Scan for the cell matching the given text and deliver its [x, y] coordinate at center. 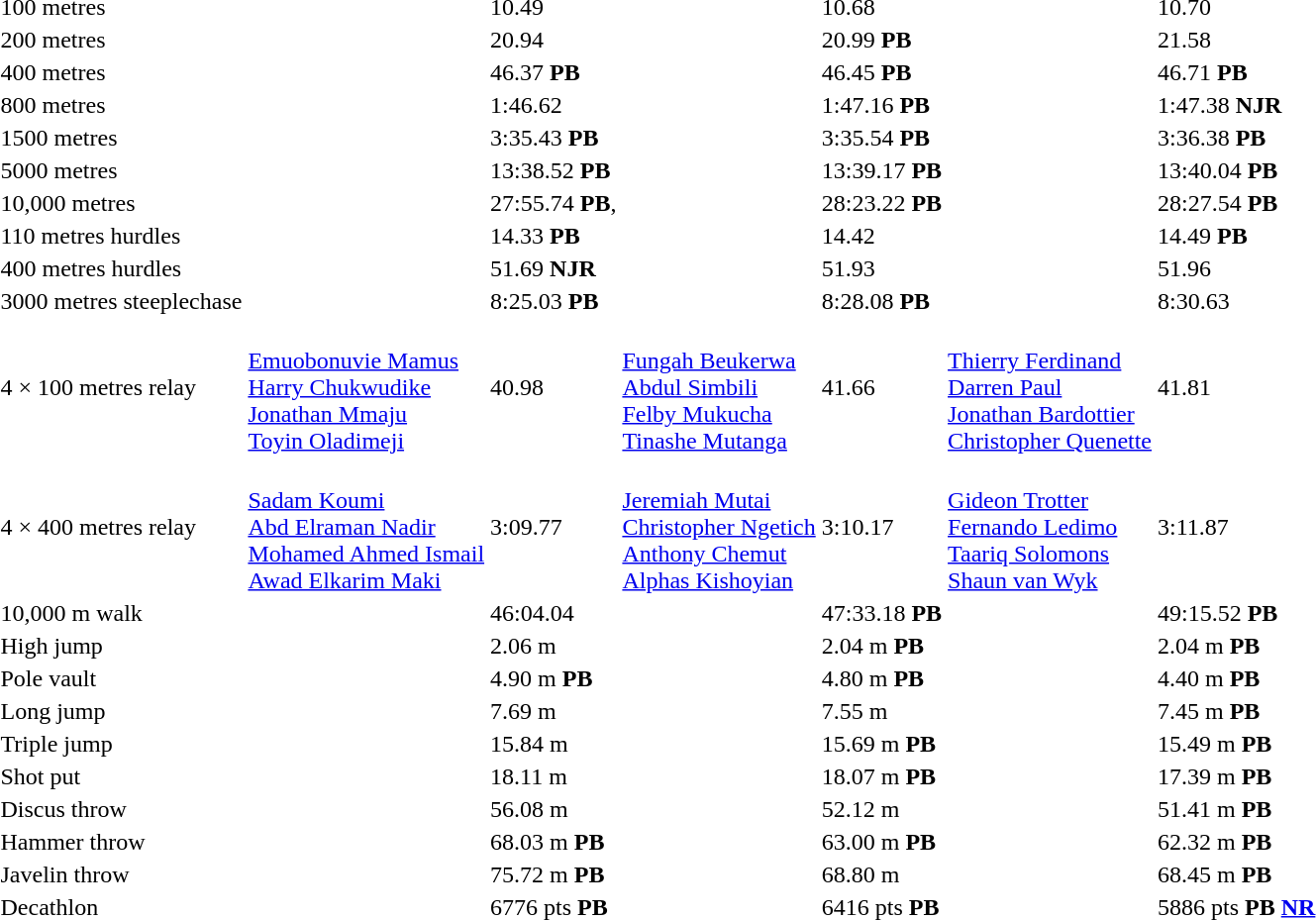
Gideon TrotterFernando LedimoTaariq SolomonsShaun van Wyk [1050, 527]
2.04 m PB [881, 646]
Jeremiah MutaiChristopher NgetichAnthony ChemutAlphas Kishoyian [719, 527]
2.06 m [554, 646]
18.07 m PB [881, 776]
15.69 m PB [881, 744]
27:55.74 PB, [554, 203]
46.37 PB [554, 72]
3:10.17 [881, 527]
51.69 NJR [554, 268]
68.80 m [881, 874]
7.69 m [554, 711]
63.00 m PB [881, 842]
4.90 m PB [554, 678]
75.72 m PB [554, 874]
51.93 [881, 268]
18.11 m [554, 776]
15.84 m [554, 744]
47:33.18 PB [881, 613]
8:25.03 PB [554, 301]
Thierry FerdinandDarren PaulJonathan BardottierChristopher Quenette [1050, 387]
3:09.77 [554, 527]
1:47.16 PB [881, 105]
Fungah BeukerwaAbdul SimbiliFelby MukuchaTinashe Mutanga [719, 387]
3:35.54 PB [881, 138]
7.55 m [881, 711]
13:38.52 PB [554, 170]
Sadam KoumiAbd Elraman NadirMohamed Ahmed IsmailAwad Elkarim Maki [366, 527]
41.66 [881, 387]
46.45 PB [881, 72]
Emuobonuvie MamusHarry ChukwudikeJonathan MmajuToyin Oladimeji [366, 387]
68.03 m PB [554, 842]
13:39.17 PB [881, 170]
56.08 m [554, 809]
4.80 m PB [881, 678]
1:46.62 [554, 105]
40.98 [554, 387]
3:35.43 PB [554, 138]
14.33 PB [554, 236]
20.99 PB [881, 40]
28:23.22 PB [881, 203]
52.12 m [881, 809]
14.42 [881, 236]
8:28.08 PB [881, 301]
46:04.04 [554, 613]
20.94 [554, 40]
